For the text-containing cell, return its midpoint in (X, Y) coordinate format. 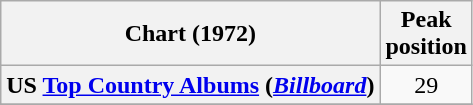
US Top Country Albums (Billboard) (190, 85)
29 (426, 85)
Peakposition (426, 34)
Chart (1972) (190, 34)
